Capture the cell that displays the provided text and extract its (X, Y) central coordinate. 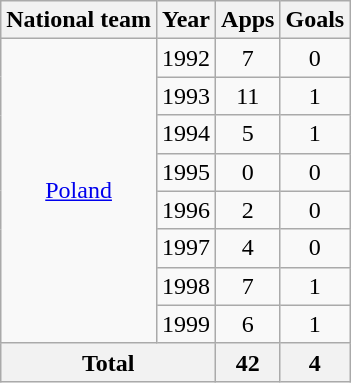
1994 (186, 134)
Poland (79, 191)
Year (186, 20)
2 (248, 210)
6 (248, 324)
1992 (186, 58)
1997 (186, 248)
1996 (186, 210)
1993 (186, 96)
1998 (186, 286)
Apps (248, 20)
1995 (186, 172)
1999 (186, 324)
5 (248, 134)
42 (248, 362)
National team (79, 20)
Goals (315, 20)
11 (248, 96)
Total (108, 362)
